Pinpoint the cell where the given text exists, returning its [X, Y] midpoint coordinate. 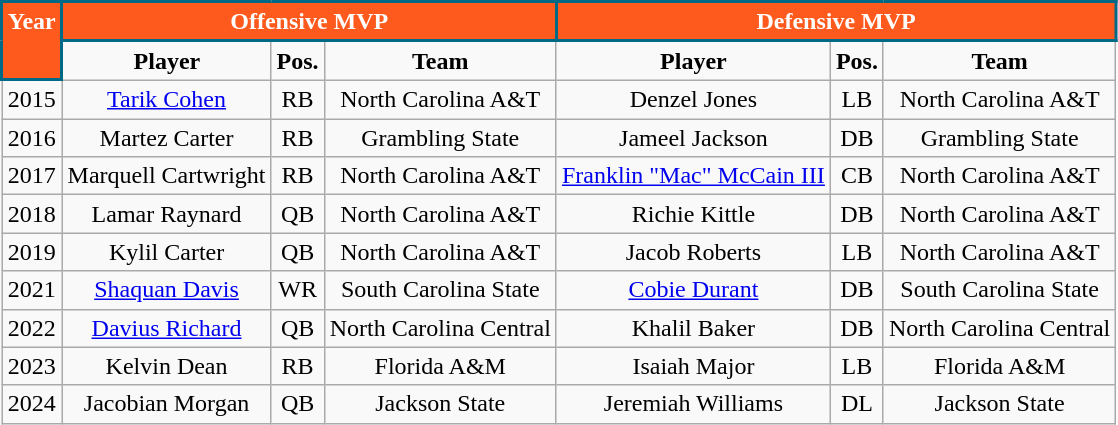
Kelvin Dean [166, 366]
2022 [32, 328]
Tarik Cohen [166, 100]
Kylil Carter [166, 252]
Marquell Cartwright [166, 176]
DL [856, 404]
2019 [32, 252]
2024 [32, 404]
Offensive MVP [309, 22]
Cobie Durant [693, 290]
CB [856, 176]
Richie Kittle [693, 214]
WR [298, 290]
Denzel Jones [693, 100]
2015 [32, 100]
Jacobian Morgan [166, 404]
Davius Richard [166, 328]
2021 [32, 290]
Jameel Jackson [693, 138]
Shaquan Davis [166, 290]
Jacob Roberts [693, 252]
Martez Carter [166, 138]
Khalil Baker [693, 328]
Lamar Raynard [166, 214]
2016 [32, 138]
Jeremiah Williams [693, 404]
2017 [32, 176]
2023 [32, 366]
2018 [32, 214]
Isaiah Major [693, 366]
Franklin "Mac" McCain III [693, 176]
Year [32, 41]
Defensive MVP [836, 22]
